Identify which cell holds the provided text, then report its (x, y) central coordinate. 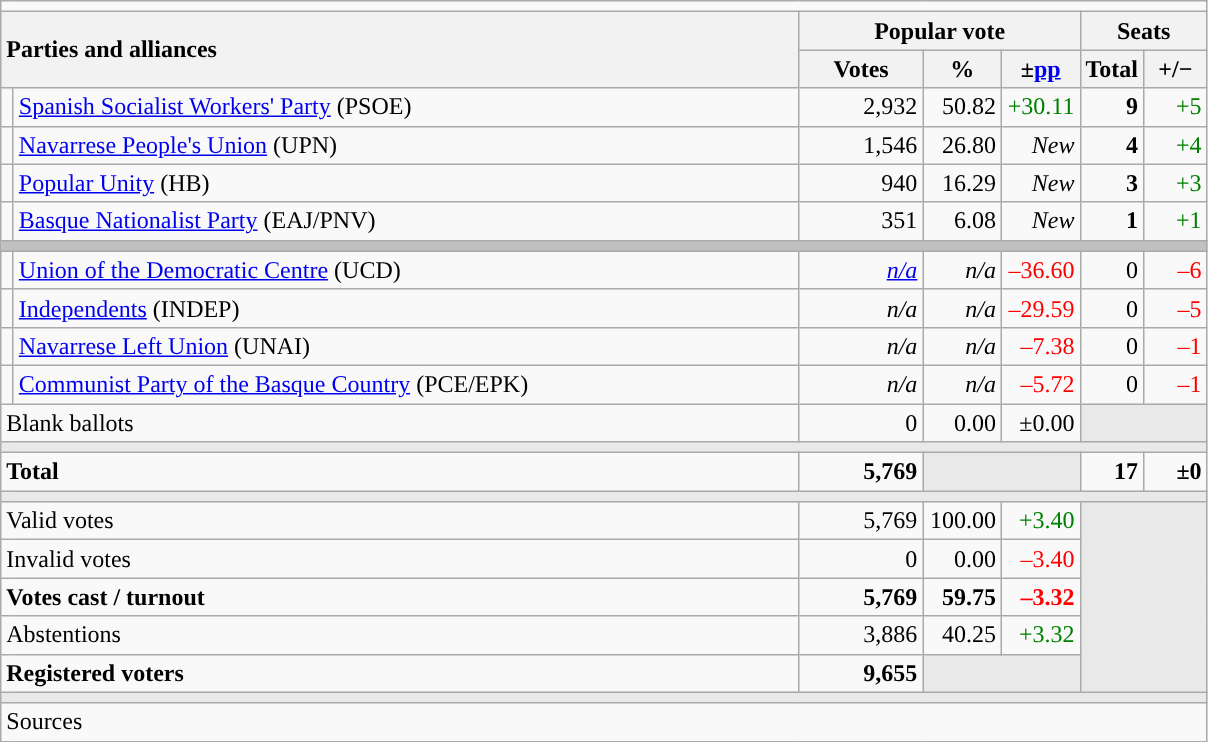
–6 (1176, 270)
Independents (INDEP) (406, 308)
40.25 (962, 635)
9,655 (861, 673)
4 (1112, 145)
Votes (861, 69)
Blank ballots (400, 423)
Navarrese People's Union (UPN) (406, 145)
–3.40 (1040, 559)
–5 (1176, 308)
+30.11 (1040, 107)
Popular Unity (HB) (406, 183)
Popular vote (940, 31)
59.75 (962, 597)
3,886 (861, 635)
351 (861, 221)
Abstentions (400, 635)
Parties and alliances (400, 50)
–3.32 (1040, 597)
Invalid votes (400, 559)
+5 (1176, 107)
16.29 (962, 183)
Registered voters (400, 673)
±0 (1176, 472)
1 (1112, 221)
Spanish Socialist Workers' Party (PSOE) (406, 107)
–29.59 (1040, 308)
+3.32 (1040, 635)
+1 (1176, 221)
+/− (1176, 69)
6.08 (962, 221)
Navarrese Left Union (UNAI) (406, 346)
Communist Party of the Basque Country (PCE/EPK) (406, 384)
+4 (1176, 145)
17 (1112, 472)
3 (1112, 183)
2,932 (861, 107)
1,546 (861, 145)
–7.38 (1040, 346)
Sources (604, 722)
26.80 (962, 145)
±0.00 (1040, 423)
±pp (1040, 69)
–5.72 (1040, 384)
100.00 (962, 521)
Basque Nationalist Party (EAJ/PNV) (406, 221)
9 (1112, 107)
+3 (1176, 183)
+3.40 (1040, 521)
Votes cast / turnout (400, 597)
Union of the Democratic Centre (UCD) (406, 270)
940 (861, 183)
% (962, 69)
–36.60 (1040, 270)
Valid votes (400, 521)
Seats (1144, 31)
50.82 (962, 107)
